Scan for the cell matching the given text and deliver its [x, y] coordinate at center. 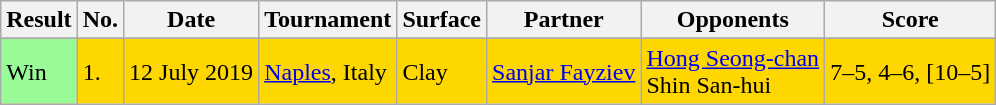
Score [910, 20]
No. [100, 20]
Clay [442, 72]
12 July 2019 [192, 72]
1. [100, 72]
Hong Seong-chan Shin San-hui [733, 72]
7–5, 4–6, [10–5] [910, 72]
Date [192, 20]
Naples, Italy [328, 72]
Sanjar Fayziev [564, 72]
Tournament [328, 20]
Partner [564, 20]
Win [39, 72]
Result [39, 20]
Opponents [733, 20]
Surface [442, 20]
